Output the (X, Y) coordinate of the center of the cell containing the given text.  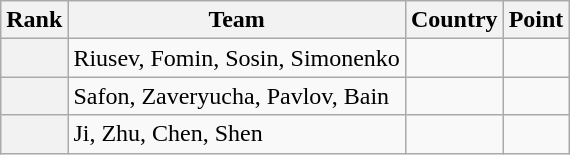
Ji, Zhu, Chen, Shen (237, 134)
Safon, Zaveryucha, Pavlov, Bain (237, 96)
Team (237, 20)
Country (454, 20)
Point (536, 20)
Riusev, Fomin, Sosin, Simonenko (237, 58)
Rank (34, 20)
